Identify which cell holds the provided text, then report its (X, Y) central coordinate. 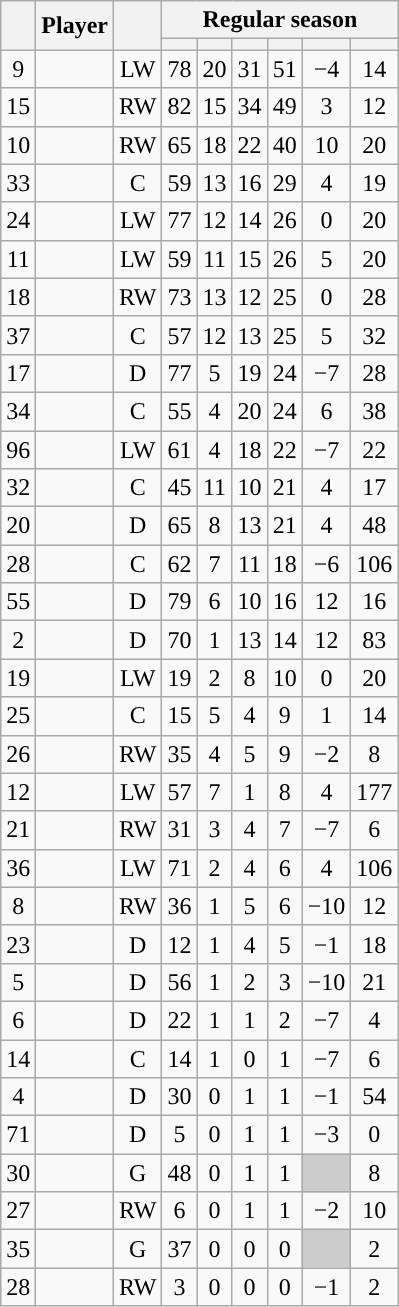
45 (180, 488)
70 (180, 640)
78 (180, 69)
27 (18, 1211)
−6 (326, 564)
Player (75, 26)
56 (180, 982)
33 (18, 183)
83 (374, 640)
73 (180, 297)
−4 (326, 69)
61 (180, 449)
Regular season (280, 20)
−3 (326, 1135)
54 (374, 1097)
82 (180, 107)
40 (284, 145)
62 (180, 564)
96 (18, 449)
79 (180, 602)
38 (374, 411)
29 (284, 183)
51 (284, 69)
23 (18, 944)
49 (284, 107)
177 (374, 792)
